Capture the cell that displays the provided text and extract its (x, y) central coordinate. 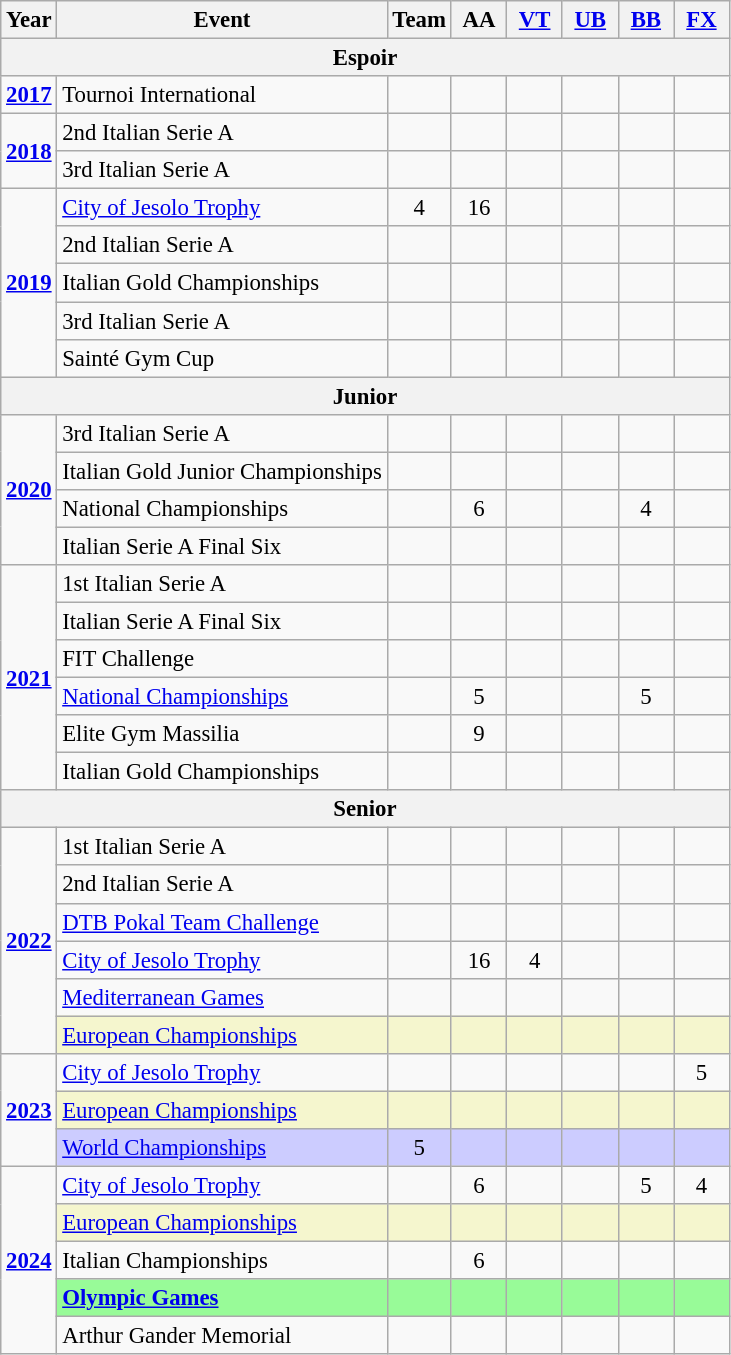
Espoir (365, 58)
2017 (29, 95)
Olympic Games (222, 1298)
AA (479, 20)
Senior (365, 809)
2024 (29, 1260)
2018 (29, 152)
FIT Challenge (222, 659)
Sainté Gym Cup (222, 358)
Elite Gym Massilia (222, 734)
World Championships (222, 1148)
FX (702, 20)
Junior (365, 396)
UB (590, 20)
2021 (29, 678)
VT (535, 20)
Tournoi International (222, 95)
BB (646, 20)
2022 (29, 941)
Team (419, 20)
2020 (29, 489)
2023 (29, 1110)
2019 (29, 283)
Italian Gold Junior Championships (222, 471)
Mediterranean Games (222, 997)
Italian Championships (222, 1261)
Arthur Gander Memorial (222, 1336)
Event (222, 20)
9 (479, 734)
DTB Pokal Team Challenge (222, 922)
Year (29, 20)
